Extract the (X, Y) coordinate from the center of the cell holding the provided text.  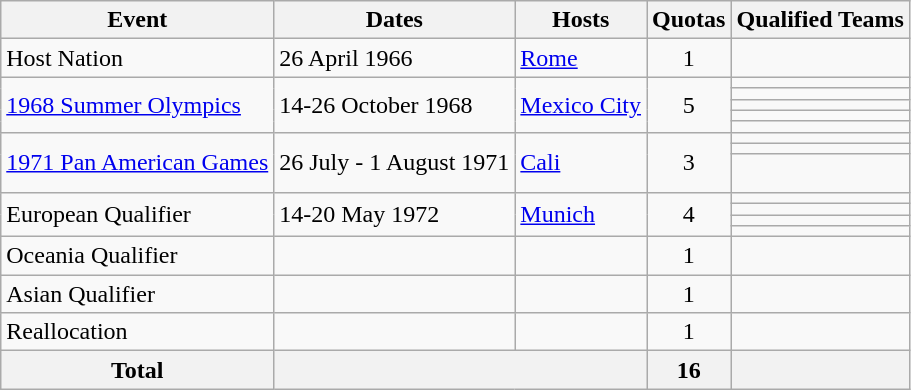
16 (689, 370)
4 (689, 214)
Mexico City (581, 104)
Hosts (581, 20)
26 July - 1 August 1971 (394, 162)
Oceania Qualifier (138, 256)
European Qualifier (138, 214)
3 (689, 162)
5 (689, 104)
1971 Pan American Games (138, 162)
1968 Summer Olympics (138, 104)
Qualified Teams (820, 20)
Total (138, 370)
Asian Qualifier (138, 294)
Quotas (689, 20)
26 April 1966 (394, 58)
14-20 May 1972 (394, 214)
Munich (581, 214)
Host Nation (138, 58)
Event (138, 20)
14-26 October 1968 (394, 104)
Rome (581, 58)
Reallocation (138, 332)
Dates (394, 20)
Cali (581, 162)
